Detect which cell encompasses the target text, then output its (X, Y) center coordinate. 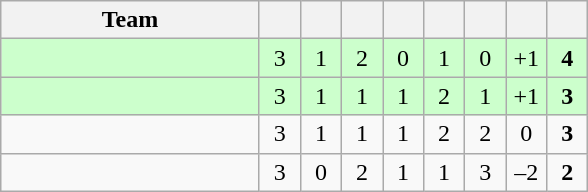
4 (568, 58)
Team (130, 20)
–2 (526, 172)
